Detect which cell encompasses the target text, then output its (x, y) center coordinate. 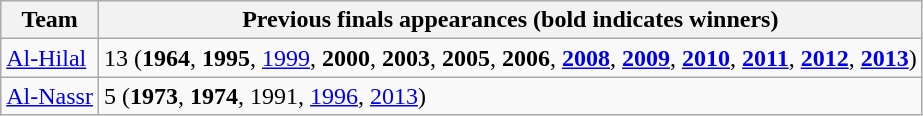
Al-Nassr (50, 96)
Al-Hilal (50, 58)
5 (1973, 1974, 1991, 1996, 2013) (510, 96)
13 (1964, 1995, 1999, 2000, 2003, 2005, 2006, 2008, 2009, 2010, 2011, 2012, 2013) (510, 58)
Team (50, 20)
Previous finals appearances (bold indicates winners) (510, 20)
